Detect which cell encompasses the target text, then output its [X, Y] center coordinate. 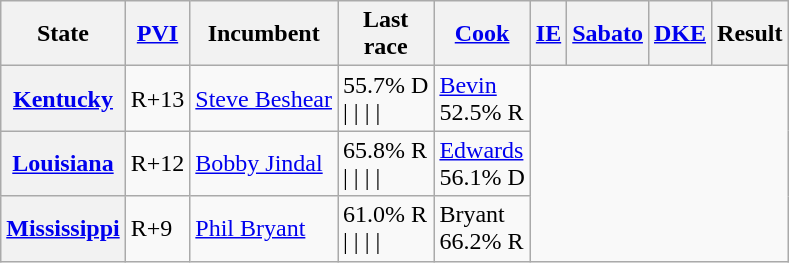
Bobby Jindal [264, 164]
65.8% R| | | | [386, 164]
Phil Bryant [264, 228]
Result [750, 34]
State [63, 34]
Steve Beshear [264, 98]
Bevin52.5% R [482, 98]
55.7% D| | | | [386, 98]
Bryant66.2% R [482, 228]
Kentucky [63, 98]
IE [548, 34]
Louisiana [63, 164]
61.0% R| | | | [386, 228]
Edwards56.1% D [482, 164]
Mississippi [63, 228]
R+9 [158, 228]
Sabato [608, 34]
R+12 [158, 164]
DKE [680, 34]
Cook [482, 34]
Incumbent [264, 34]
Lastrace [386, 34]
R+13 [158, 98]
PVI [158, 34]
